Scan for the cell matching the given text and deliver its (x, y) coordinate at center. 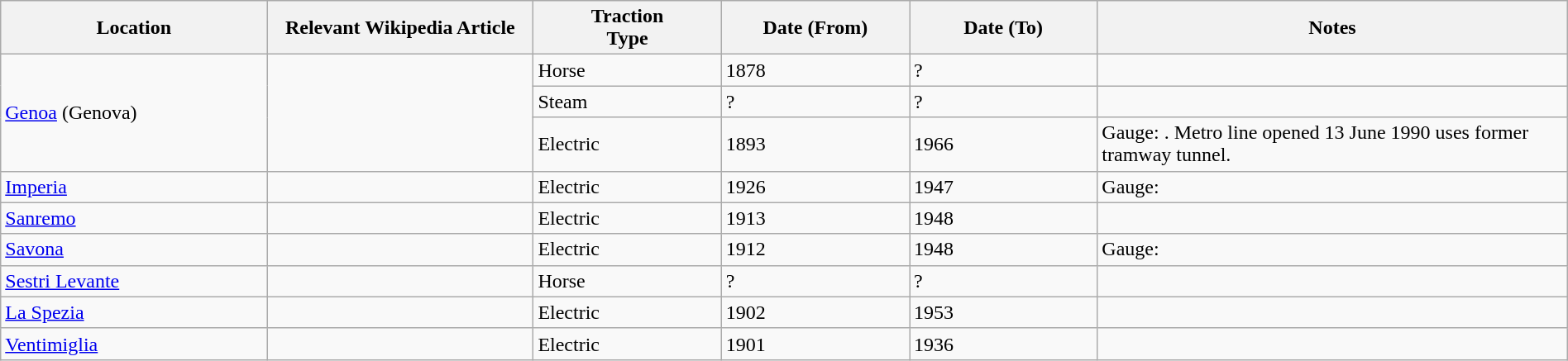
1878 (815, 70)
1893 (815, 144)
Steam (627, 102)
Savona (134, 249)
1902 (815, 312)
1926 (815, 187)
Date (From) (815, 28)
Relevant Wikipedia Article (400, 28)
Imperia (134, 187)
1953 (1004, 312)
TractionType (627, 28)
La Spezia (134, 312)
Genoa (Genova) (134, 112)
1913 (815, 218)
Gauge: . Metro line opened 13 June 1990 uses former tramway tunnel. (1332, 144)
1936 (1004, 344)
1912 (815, 249)
1901 (815, 344)
Notes (1332, 28)
Sestri Levante (134, 281)
Sanremo (134, 218)
Location (134, 28)
1947 (1004, 187)
1966 (1004, 144)
Ventimiglia (134, 344)
Date (To) (1004, 28)
